From the cell containing the given text, extract its center point as (x, y) coordinate. 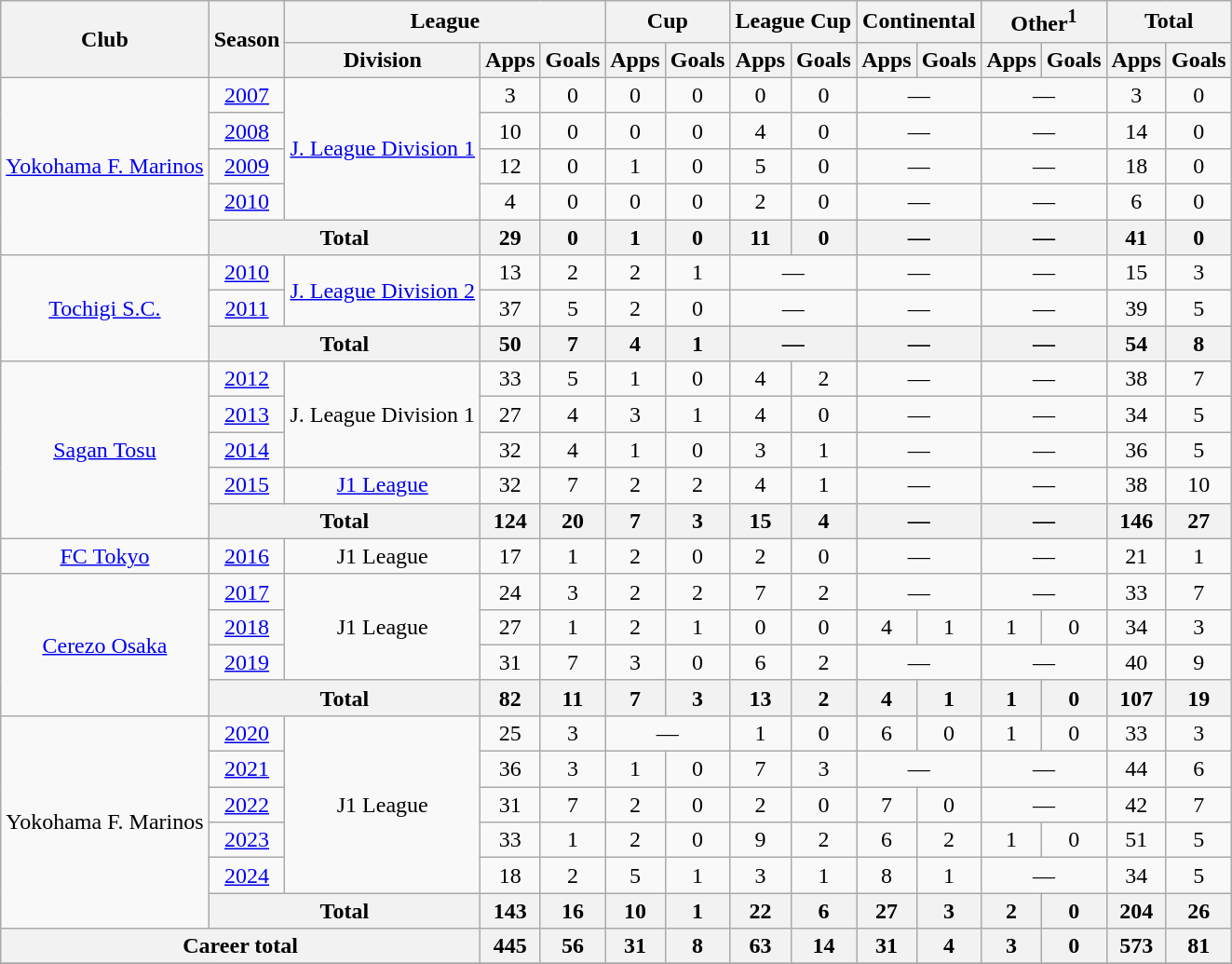
17 (510, 556)
21 (1136, 556)
81 (1198, 946)
League Cup (793, 22)
204 (1136, 911)
Season (247, 39)
40 (1136, 662)
24 (510, 591)
54 (1136, 344)
Tochigi S.C. (104, 308)
2012 (247, 379)
56 (573, 946)
2014 (247, 450)
2013 (247, 414)
42 (1136, 805)
Cup (668, 22)
41 (1136, 238)
Career total (240, 946)
22 (760, 911)
51 (1136, 840)
19 (1198, 698)
2009 (247, 166)
J. League Division 2 (383, 291)
107 (1136, 698)
143 (510, 911)
2023 (247, 840)
2024 (247, 876)
16 (573, 911)
82 (510, 698)
37 (510, 308)
12 (510, 166)
26 (1198, 911)
Division (383, 60)
39 (1136, 308)
2017 (247, 591)
League (445, 22)
2008 (247, 130)
2016 (247, 556)
2018 (247, 627)
2022 (247, 805)
573 (1136, 946)
50 (510, 344)
Continental (919, 22)
25 (510, 733)
63 (760, 946)
124 (510, 521)
2020 (247, 733)
44 (1136, 769)
FC Tokyo (104, 556)
445 (510, 946)
146 (1136, 521)
2021 (247, 769)
29 (510, 238)
2007 (247, 95)
2019 (247, 662)
Cerezo Osaka (104, 645)
2011 (247, 308)
Sagan Tosu (104, 450)
2015 (247, 485)
Club (104, 39)
20 (573, 521)
Other1 (1044, 22)
